Identify which cell holds the provided text, then report its (X, Y) central coordinate. 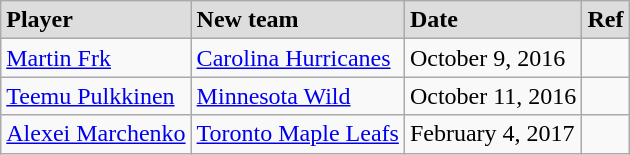
Date (492, 20)
Player (96, 20)
Teemu Pulkkinen (96, 96)
October 11, 2016 (492, 96)
October 9, 2016 (492, 58)
Toronto Maple Leafs (298, 134)
Alexei Marchenko (96, 134)
New team (298, 20)
Martin Frk (96, 58)
Carolina Hurricanes (298, 58)
February 4, 2017 (492, 134)
Ref (606, 20)
Minnesota Wild (298, 96)
